Return [X, Y] of the center of cell containing provided text 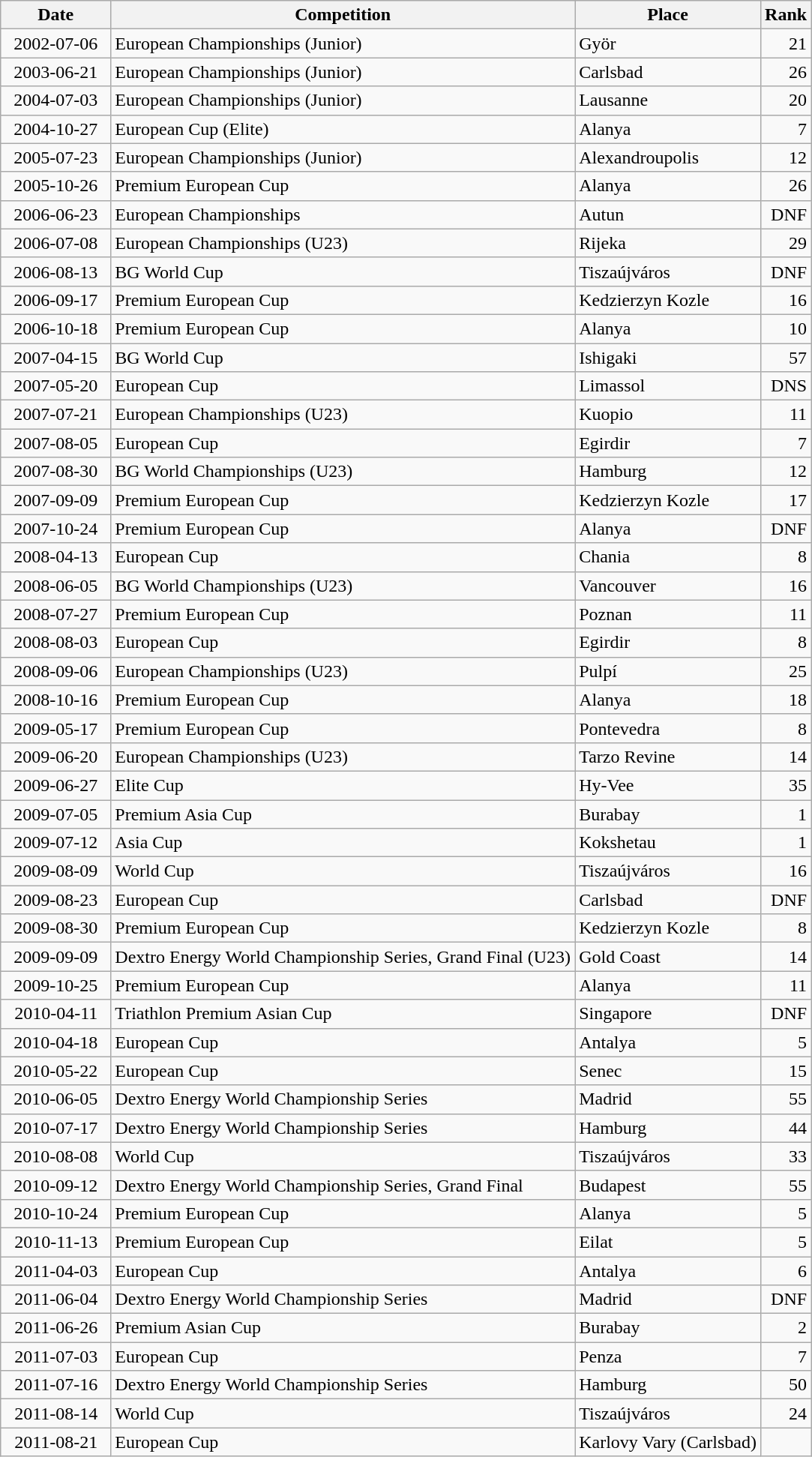
Competition [343, 15]
2009-10-25 [55, 985]
2006-08-13 [55, 271]
Elite Cup [343, 785]
2011-07-03 [55, 1357]
50 [786, 1385]
2005-10-26 [55, 186]
2009-05-17 [55, 728]
Lausanne [668, 100]
European Cup (Elite) [343, 129]
25 [786, 671]
2011-08-21 [55, 1442]
Tarzo Revine [668, 757]
Dextro Energy World Championship Series, Grand Final [343, 1185]
2006-06-23 [55, 214]
2008-04-13 [55, 557]
Kuopio [668, 415]
2005-07-23 [55, 157]
2010-11-13 [55, 1242]
2009-08-09 [55, 871]
2010-09-12 [55, 1185]
20 [786, 100]
Penza [668, 1357]
Kokshetau [668, 843]
6 [786, 1271]
Date [55, 15]
35 [786, 785]
Budapest [668, 1185]
2006-07-08 [55, 243]
Alexandroupolis [668, 157]
Hy-Vee [668, 785]
2 [786, 1328]
2007-07-21 [55, 415]
Limassol [668, 386]
Rijeka [668, 243]
Autun [668, 214]
DNS [786, 386]
2009-08-30 [55, 928]
Eilat [668, 1242]
2006-09-17 [55, 300]
2008-09-06 [55, 671]
2010-06-05 [55, 1099]
2008-08-03 [55, 643]
2007-04-15 [55, 358]
2010-05-22 [55, 1071]
2011-06-26 [55, 1328]
Vancouver [668, 586]
Gold Coast [668, 957]
2008-10-16 [55, 700]
Asia Cup [343, 843]
2010-08-08 [55, 1156]
Senec [668, 1071]
2011-07-16 [55, 1385]
2003-06-21 [55, 72]
Györ [668, 43]
Premium Asian Cup [343, 1328]
2011-08-14 [55, 1414]
2010-04-18 [55, 1042]
Chania [668, 557]
29 [786, 243]
2002-07-06 [55, 43]
2009-07-12 [55, 843]
Poznan [668, 614]
2007-08-05 [55, 443]
24 [786, 1414]
10 [786, 328]
2009-07-05 [55, 814]
21 [786, 43]
Rank [786, 15]
Dextro Energy World Championship Series, Grand Final (U23) [343, 957]
Pulpí [668, 671]
2009-09-09 [55, 957]
33 [786, 1156]
2004-07-03 [55, 100]
2007-09-09 [55, 500]
Ishigaki [668, 358]
2011-06-04 [55, 1300]
Singapore [668, 1014]
2006-10-18 [55, 328]
2009-08-23 [55, 900]
2009-06-27 [55, 785]
2008-07-27 [55, 614]
Triathlon Premium Asian Cup [343, 1014]
Place [668, 15]
2007-10-24 [55, 529]
2010-07-17 [55, 1128]
2007-08-30 [55, 472]
2007-05-20 [55, 386]
44 [786, 1128]
2010-10-24 [55, 1213]
2010-04-11 [55, 1014]
15 [786, 1071]
Karlovy Vary (Carlsbad) [668, 1442]
2004-10-27 [55, 129]
2009-06-20 [55, 757]
Pontevedra [668, 728]
European Championships [343, 214]
17 [786, 500]
Premium Asia Cup [343, 814]
57 [786, 358]
18 [786, 700]
2011-04-03 [55, 1271]
2008-06-05 [55, 586]
